Pinpoint the cell where the given text exists, returning its [X, Y] midpoint coordinate. 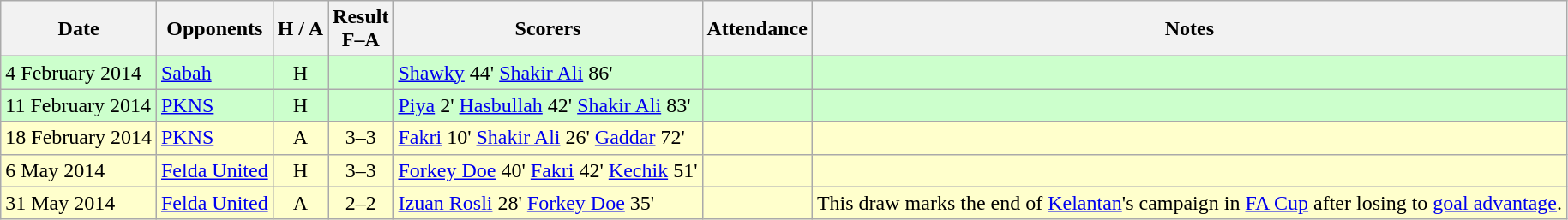
Shawky 44' Shakir Ali 86' [548, 73]
Scorers [548, 29]
Forkey Doe 40' Fakri 42' Kechik 51' [548, 170]
31 May 2014 [79, 203]
Notes [1189, 29]
6 May 2014 [79, 170]
2–2 [361, 203]
Fakri 10' Shakir Ali 26' Gaddar 72' [548, 138]
ResultF–A [361, 29]
Date [79, 29]
Izuan Rosli 28' Forkey Doe 35' [548, 203]
H / A [300, 29]
Piya 2' Hasbullah 42' Shakir Ali 83' [548, 105]
Opponents [214, 29]
18 February 2014 [79, 138]
Attendance [757, 29]
This draw marks the end of Kelantan's campaign in FA Cup after losing to goal advantage. [1189, 203]
11 February 2014 [79, 105]
Sabah [214, 73]
4 February 2014 [79, 73]
